Pinpoint the cell where the given text exists, returning its [X, Y] midpoint coordinate. 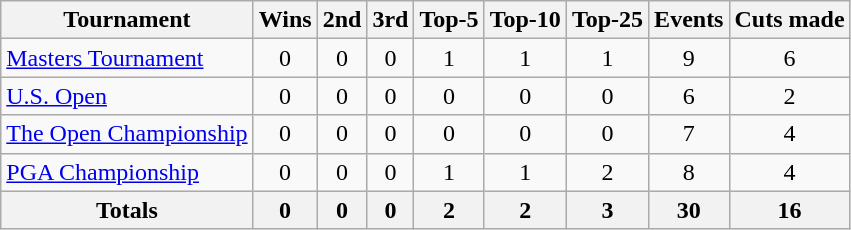
8 [689, 172]
2nd [342, 20]
30 [689, 210]
Totals [127, 210]
Top-10 [525, 20]
Wins [285, 20]
7 [689, 134]
Cuts made [790, 20]
9 [689, 58]
3 [607, 210]
16 [790, 210]
The Open Championship [127, 134]
U.S. Open [127, 96]
3rd [390, 20]
PGA Championship [127, 172]
Top-25 [607, 20]
Top-5 [449, 20]
Tournament [127, 20]
Masters Tournament [127, 58]
Events [689, 20]
